Search for the cell housing the specified text and yield its (x, y) center coordinate. 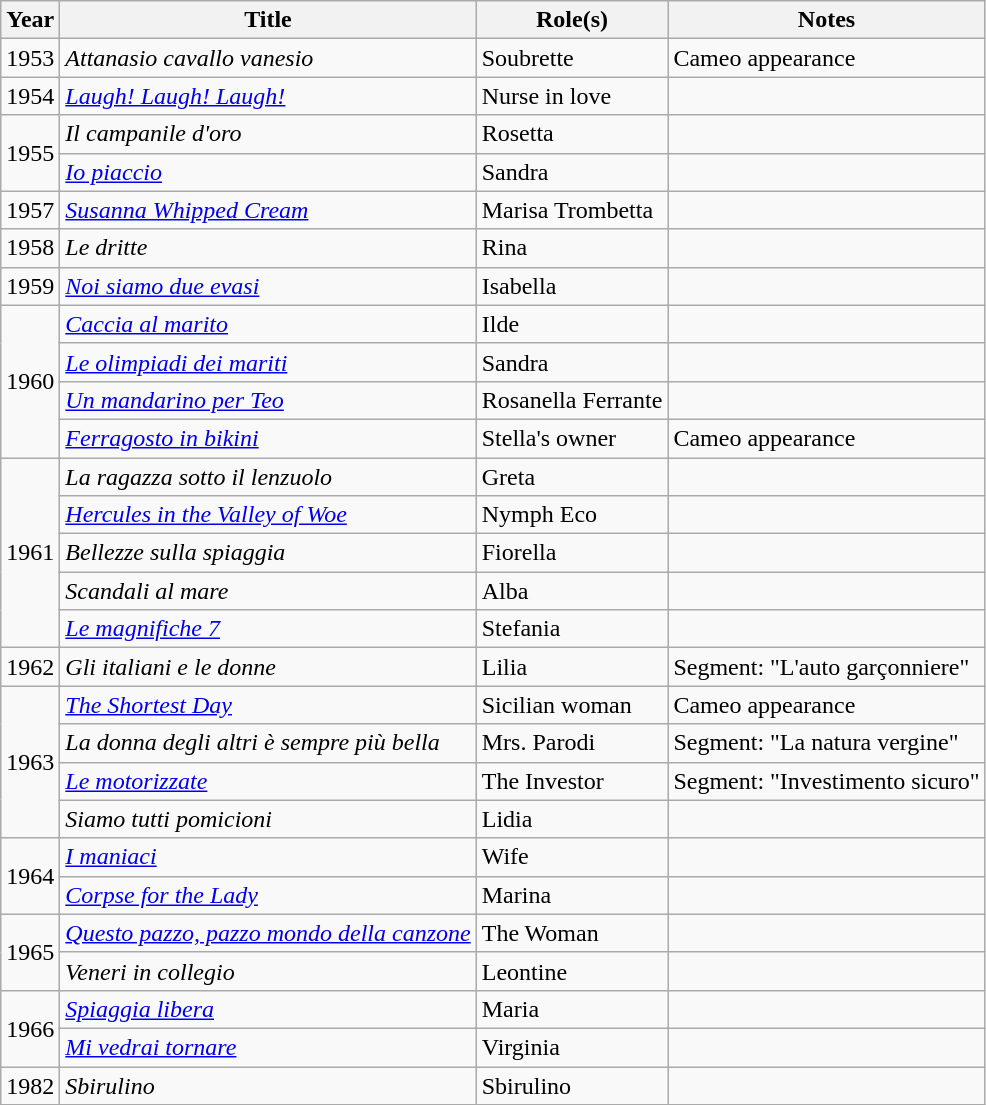
1959 (30, 286)
Le dritte (268, 248)
Io piaccio (268, 172)
Marina (572, 895)
Segment: "La natura vergine" (826, 743)
Mi vedrai tornare (268, 1047)
Scandali al mare (268, 591)
1963 (30, 762)
Le olimpiadi dei mariti (268, 362)
Gli italiani e le donne (268, 667)
Susanna Whipped Cream (268, 210)
Sicilian woman (572, 705)
Le motorizzate (268, 781)
1961 (30, 553)
1955 (30, 153)
Caccia al marito (268, 324)
Title (268, 20)
Lilia (572, 667)
1960 (30, 381)
1965 (30, 952)
Stella's owner (572, 438)
Alba (572, 591)
Rosanella Ferrante (572, 400)
Siamo tutti pomicioni (268, 819)
1966 (30, 1028)
1962 (30, 667)
Lidia (572, 819)
Il campanile d'oro (268, 134)
Attanasio cavallo vanesio (268, 58)
Corpse for the Lady (268, 895)
The Investor (572, 781)
Maria (572, 1009)
Questo pazzo, pazzo mondo della canzone (268, 933)
1957 (30, 210)
Greta (572, 477)
Rina (572, 248)
Nurse in love (572, 96)
Year (30, 20)
Fiorella (572, 553)
1953 (30, 58)
Veneri in collegio (268, 971)
Nymph Eco (572, 515)
Isabella (572, 286)
Laugh! Laugh! Laugh! (268, 96)
1964 (30, 876)
I maniaci (268, 857)
Marisa Trombetta (572, 210)
Rosetta (572, 134)
Notes (826, 20)
Ferragosto in bikini (268, 438)
Leontine (572, 971)
Mrs. Parodi (572, 743)
Segment: "L'auto garçonniere" (826, 667)
Spiaggia libera (268, 1009)
Ilde (572, 324)
Segment: "Investimento sicuro" (826, 781)
Noi siamo due evasi (268, 286)
The Woman (572, 933)
La ragazza sotto il lenzuolo (268, 477)
Wife (572, 857)
1982 (30, 1085)
Le magnifiche 7 (268, 629)
1954 (30, 96)
Stefania (572, 629)
Role(s) (572, 20)
1958 (30, 248)
Un mandarino per Teo (268, 400)
Soubrette (572, 58)
The Shortest Day (268, 705)
Bellezze sulla spiaggia (268, 553)
Hercules in the Valley of Woe (268, 515)
La donna degli altri è sempre più bella (268, 743)
Virginia (572, 1047)
